Provide the (x, y) coordinate of the cell's center where the given text is located.  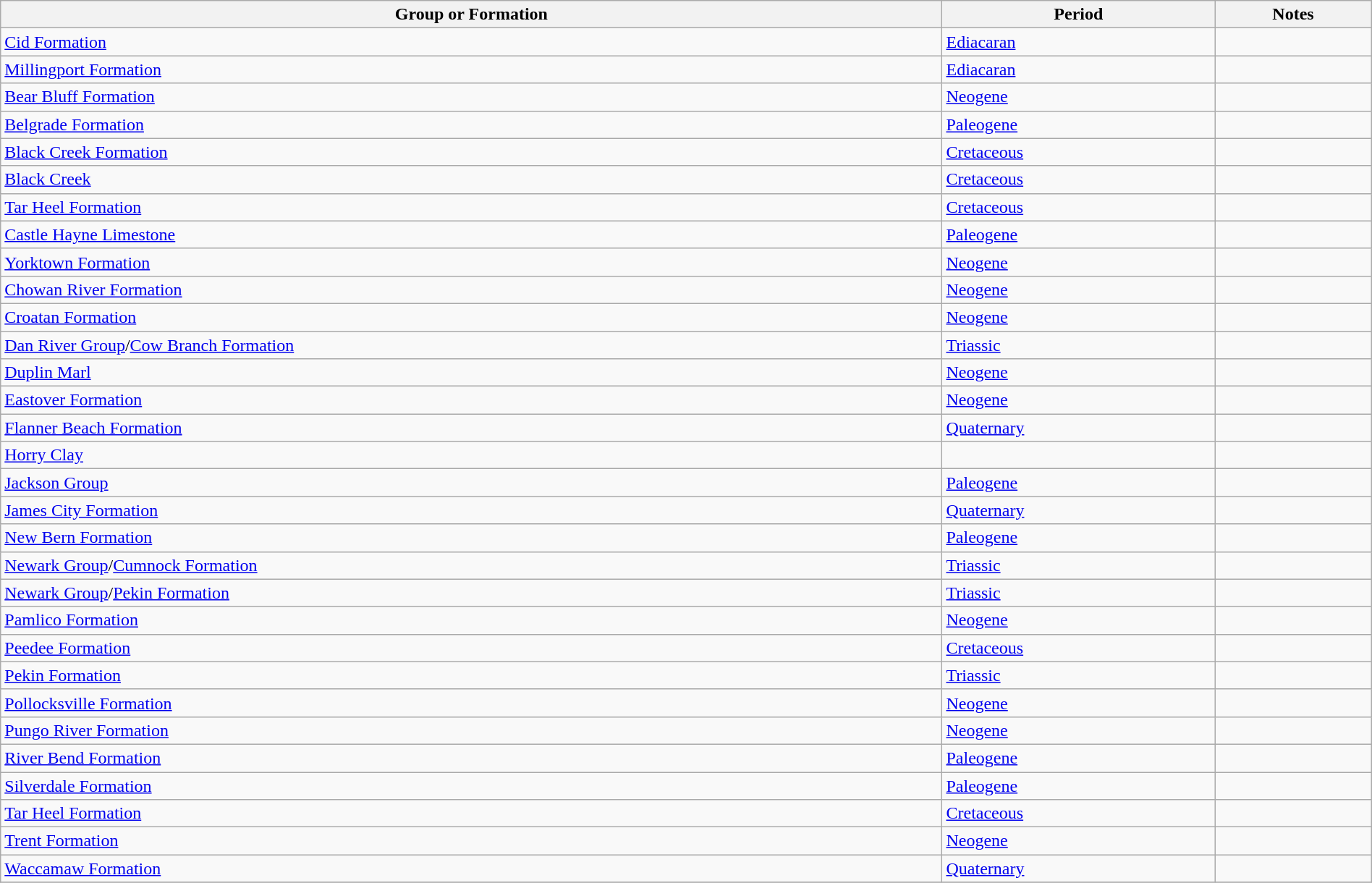
Jackson Group (472, 483)
Pekin Formation (472, 675)
Period (1078, 14)
James City Formation (472, 510)
Black Creek Formation (472, 152)
Croatan Formation (472, 317)
Pamlico Formation (472, 620)
Belgrade Formation (472, 124)
Newark Group/Pekin Formation (472, 593)
Millingport Formation (472, 69)
Yorktown Formation (472, 262)
Dan River Group/Cow Branch Formation (472, 345)
Cid Formation (472, 42)
Silverdale Formation (472, 785)
Newark Group/Cumnock Formation (472, 565)
Chowan River Formation (472, 290)
Black Creek (472, 179)
Group or Formation (472, 14)
Notes (1294, 14)
Pollocksville Formation (472, 703)
Waccamaw Formation (472, 869)
Trent Formation (472, 841)
Bear Bluff Formation (472, 97)
Horry Clay (472, 455)
Castle Hayne Limestone (472, 235)
River Bend Formation (472, 758)
Pungo River Formation (472, 730)
Eastover Formation (472, 400)
New Bern Formation (472, 538)
Flanner Beach Formation (472, 428)
Peedee Formation (472, 648)
Duplin Marl (472, 373)
